Return the [X, Y] coordinate for the center point of the cell that contains the specified text.  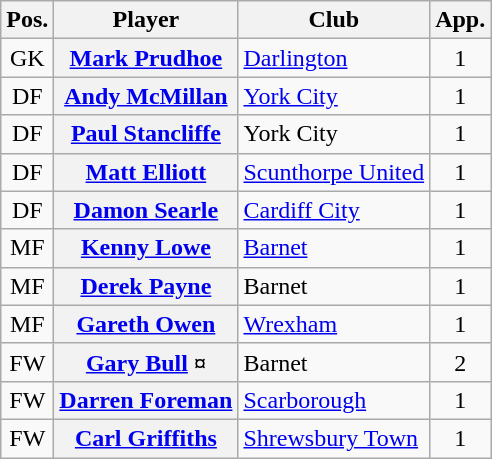
Kenny Lowe [146, 248]
Gary Bull ¤ [146, 362]
Cardiff City [334, 210]
Darren Foreman [146, 400]
Club [334, 20]
Scarborough [334, 400]
Matt Elliott [146, 172]
Derek Payne [146, 286]
Damon Searle [146, 210]
Mark Prudhoe [146, 58]
Pos. [28, 20]
Gareth Owen [146, 324]
Player [146, 20]
App. [460, 20]
Paul Stancliffe [146, 134]
Scunthorpe United [334, 172]
Shrewsbury Town [334, 438]
Darlington [334, 58]
Andy McMillan [146, 96]
GK [28, 58]
Carl Griffiths [146, 438]
Wrexham [334, 324]
2 [460, 362]
